Detect which cell encompasses the target text, then output its (X, Y) center coordinate. 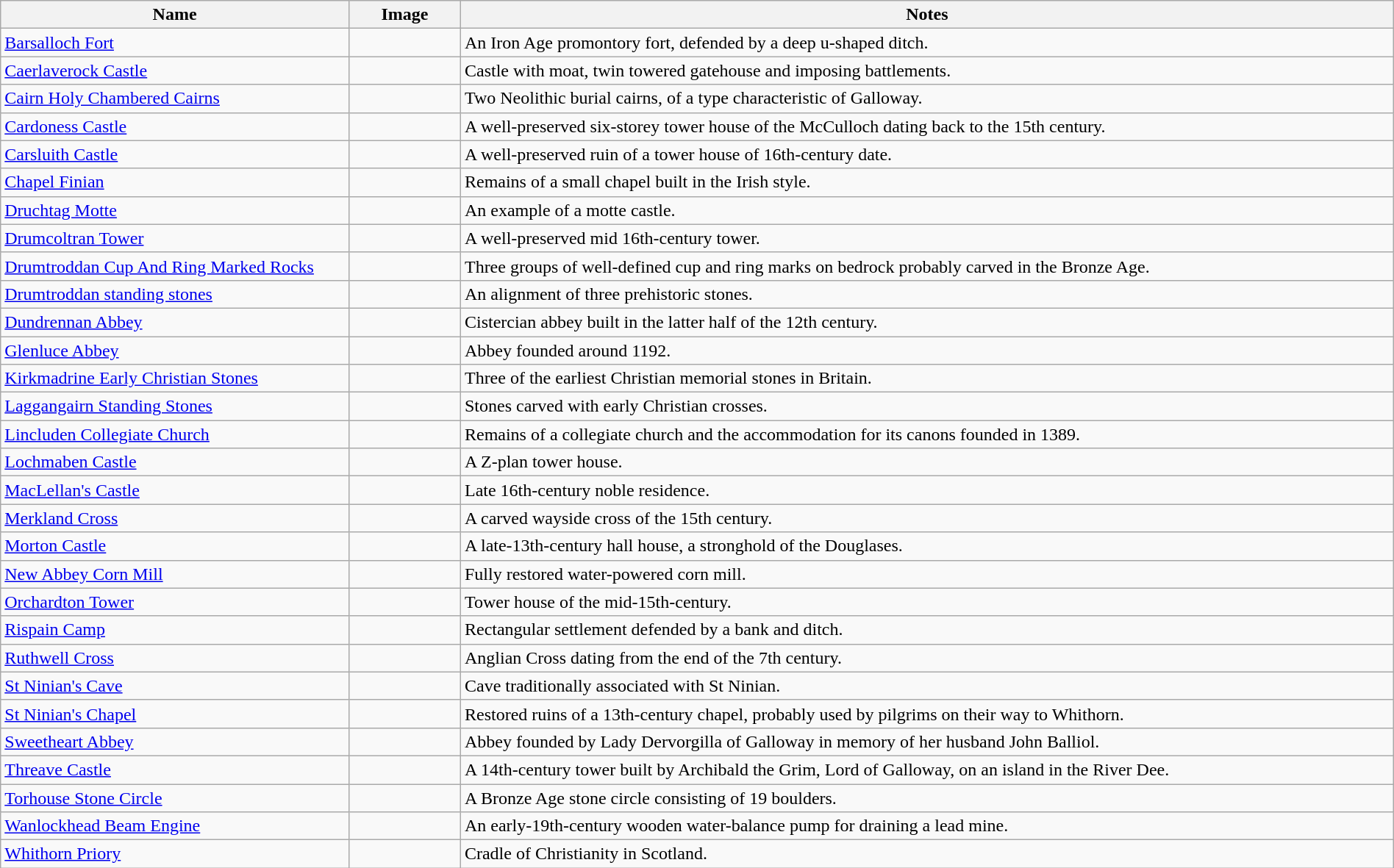
A well-preserved ruin of a tower house of 16th-century date. (926, 154)
Drumcoltran Tower (175, 238)
Restored ruins of a 13th-century chapel, probably used by pilgrims on their way to Whithorn. (926, 714)
A well-preserved mid 16th-century tower. (926, 238)
St Ninian's Chapel (175, 714)
St Ninian's Cave (175, 686)
MacLellan's Castle (175, 490)
A Z-plan tower house. (926, 462)
Caerlaverock Castle (175, 71)
Image (404, 15)
Lochmaben Castle (175, 462)
Two Neolithic burial cairns, of a type characteristic of Galloway. (926, 98)
Notes (926, 15)
Threave Castle (175, 770)
An example of a motte castle. (926, 210)
Lincluden Collegiate Church (175, 434)
Drumtroddan Cup And Ring Marked Rocks (175, 266)
Cradle of Christianity in Scotland. (926, 854)
Sweetheart Abbey (175, 742)
Kirkmadrine Early Christian Stones (175, 379)
Cairn Holy Chambered Cairns (175, 98)
Three of the earliest Christian memorial stones in Britain. (926, 379)
New Abbey Corn Mill (175, 574)
Rectangular settlement defended by a bank and ditch. (926, 630)
Chapel Finian (175, 182)
Orchardton Tower (175, 602)
Morton Castle (175, 546)
A 14th-century tower built by Archibald the Grim, Lord of Galloway, on an island in the River Dee. (926, 770)
Fully restored water-powered corn mill. (926, 574)
Ruthwell Cross (175, 658)
Abbey founded by Lady Dervorgilla of Galloway in memory of her husband John Balliol. (926, 742)
An early-19th-century wooden water-balance pump for draining a lead mine. (926, 826)
Druchtag Motte (175, 210)
Name (175, 15)
Anglian Cross dating from the end of the 7th century. (926, 658)
Barsalloch Fort (175, 43)
Tower house of the mid-15th-century. (926, 602)
Glenluce Abbey (175, 351)
Merkland Cross (175, 518)
Remains of a small chapel built in the Irish style. (926, 182)
Cardoness Castle (175, 126)
Cistercian abbey built in the latter half of the 12th century. (926, 322)
Abbey founded around 1192. (926, 351)
Castle with moat, twin towered gatehouse and imposing battlements. (926, 71)
Three groups of well-defined cup and ring marks on bedrock probably carved in the Bronze Age. (926, 266)
Laggangairn Standing Stones (175, 406)
Whithorn Priory (175, 854)
Wanlockhead Beam Engine (175, 826)
A well-preserved six-storey tower house of the McCulloch dating back to the 15th century. (926, 126)
An Iron Age promontory fort, defended by a deep u-shaped ditch. (926, 43)
Drumtroddan standing stones (175, 294)
A late-13th-century hall house, a stronghold of the Douglases. (926, 546)
Stones carved with early Christian crosses. (926, 406)
Dundrennan Abbey (175, 322)
Carsluith Castle (175, 154)
An alignment of three prehistoric stones. (926, 294)
Cave traditionally associated with St Ninian. (926, 686)
A carved wayside cross of the 15th century. (926, 518)
A Bronze Age stone circle consisting of 19 boulders. (926, 797)
Remains of a collegiate church and the accommodation for its canons founded in 1389. (926, 434)
Rispain Camp (175, 630)
Late 16th-century noble residence. (926, 490)
Torhouse Stone Circle (175, 797)
